Identify which cell holds the provided text, then report its (X, Y) central coordinate. 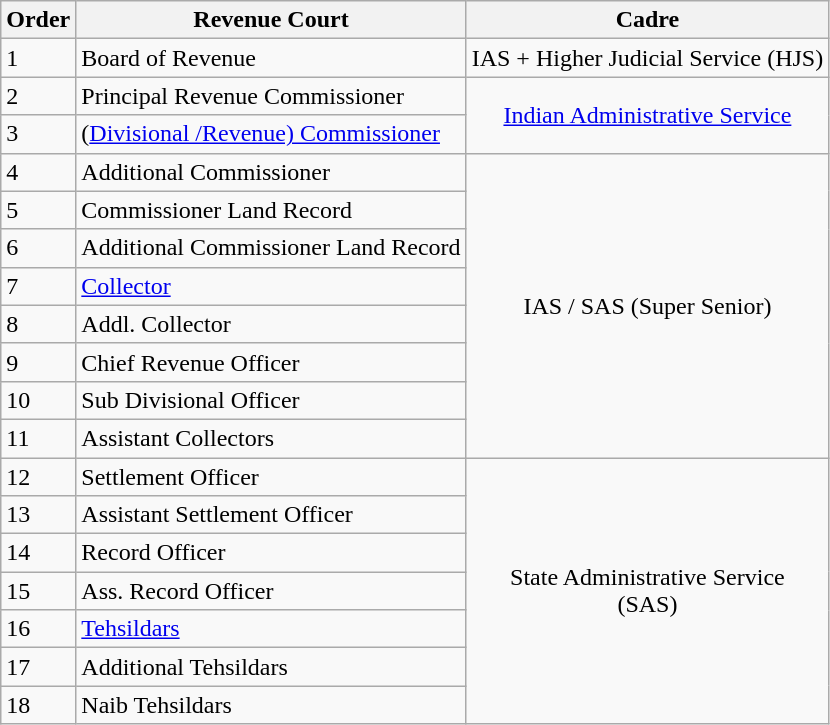
16 (38, 629)
10 (38, 400)
Order (38, 20)
Collector (271, 286)
14 (38, 553)
Tehsildars (271, 629)
9 (38, 362)
11 (38, 438)
8 (38, 324)
Additional Tehsildars (271, 667)
Ass. Record Officer (271, 591)
Naib Tehsildars (271, 705)
2 (38, 96)
12 (38, 477)
Indian Administrative Service (648, 115)
Commissioner Land Record (271, 210)
(Divisional /Revenue) Commissioner (271, 134)
Settlement Officer (271, 477)
IAS + Higher Judicial Service (HJS) (648, 58)
State Administrative Service(SAS) (648, 591)
Additional Commissioner (271, 172)
6 (38, 248)
Addl. Collector (271, 324)
Cadre (648, 20)
17 (38, 667)
15 (38, 591)
Sub Divisional Officer (271, 400)
IAS / SAS (Super Senior) (648, 305)
3 (38, 134)
Revenue Court (271, 20)
Record Officer (271, 553)
4 (38, 172)
7 (38, 286)
Assistant Collectors (271, 438)
18 (38, 705)
Chief Revenue Officer (271, 362)
Principal Revenue Commissioner (271, 96)
1 (38, 58)
13 (38, 515)
Assistant Settlement Officer (271, 515)
5 (38, 210)
Additional Commissioner Land Record (271, 248)
Board of Revenue (271, 58)
